Identify which cell holds the provided text, then report its (X, Y) central coordinate. 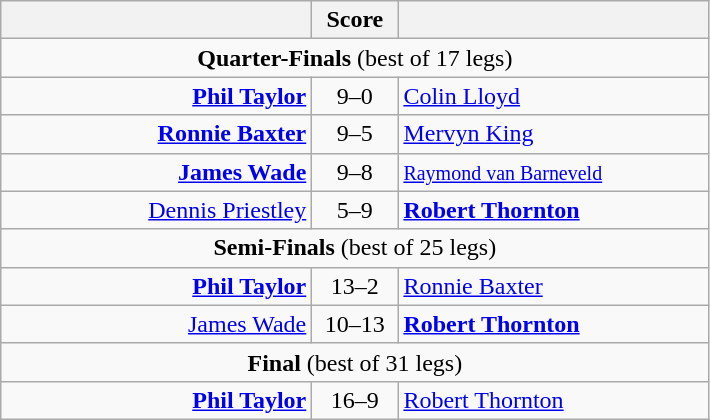
9–8 (355, 172)
9–5 (355, 134)
13–2 (355, 286)
Quarter-Finals (best of 17 legs) (355, 58)
Final (best of 31 legs) (355, 362)
16–9 (355, 400)
Mervyn King (554, 134)
Colin Lloyd (554, 96)
Semi-Finals (best of 25 legs) (355, 248)
5–9 (355, 210)
9–0 (355, 96)
10–13 (355, 324)
Raymond van Barneveld (554, 172)
Score (355, 20)
Dennis Priestley (156, 210)
